From the cell containing the given text, extract its center point as [x, y] coordinate. 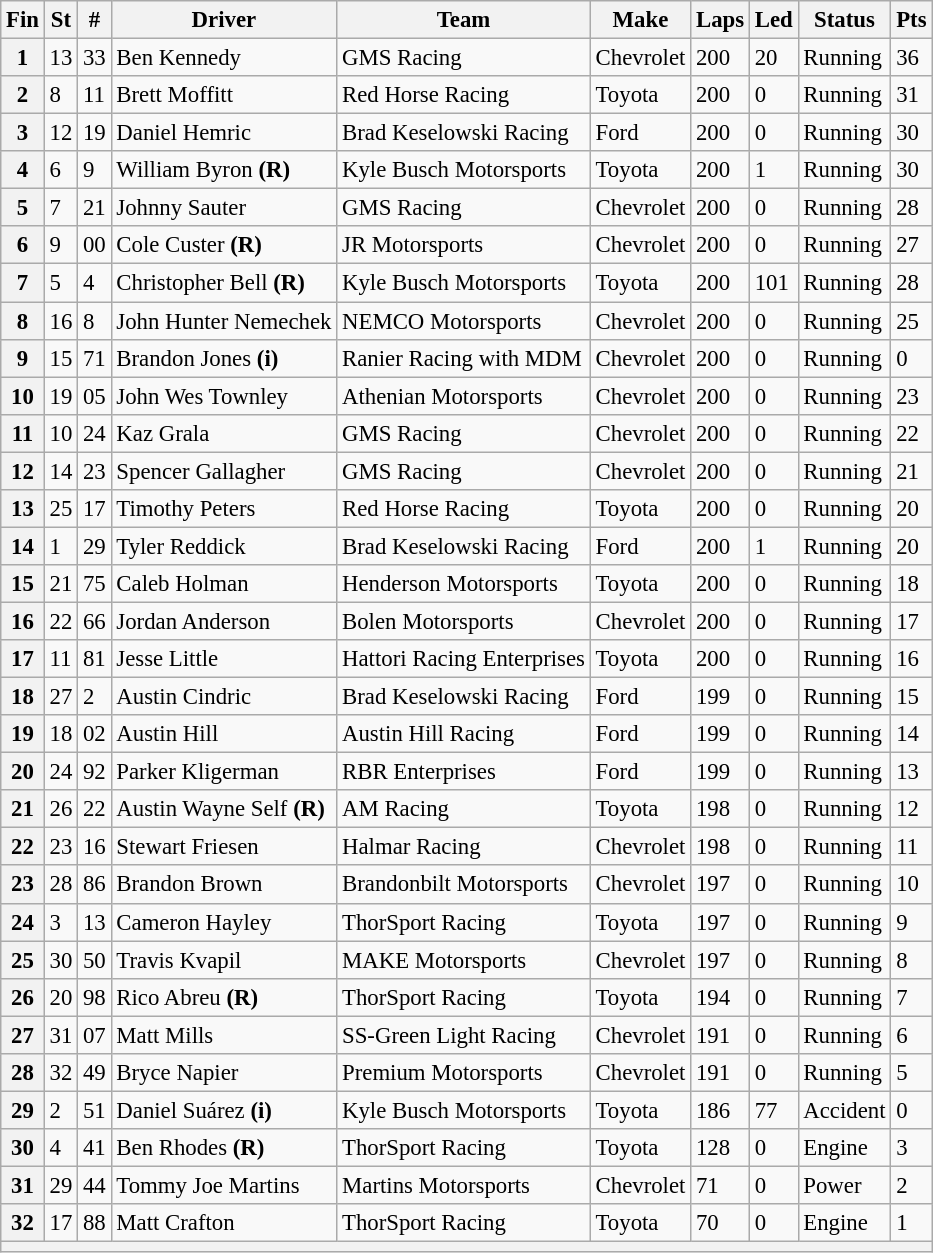
Hattori Racing Enterprises [464, 659]
194 [720, 997]
50 [94, 960]
Brandonbilt Motorsports [464, 885]
MAKE Motorsports [464, 960]
Kaz Grala [224, 433]
Led [774, 20]
Jordan Anderson [224, 621]
Athenian Motorsports [464, 396]
Matt Mills [224, 1035]
JR Motorsports [464, 245]
Austin Hill [224, 734]
77 [774, 1110]
Caleb Holman [224, 584]
Travis Kvapil [224, 960]
Austin Cindric [224, 697]
NEMCO Motorsports [464, 321]
98 [94, 997]
70 [720, 1223]
Johnny Sauter [224, 208]
Stewart Friesen [224, 847]
Pts [912, 20]
John Hunter Nemechek [224, 321]
Team [464, 20]
Austin Hill Racing [464, 734]
44 [94, 1185]
Daniel Hemric [224, 133]
00 [94, 245]
Cameron Hayley [224, 922]
Ben Kennedy [224, 58]
Matt Crafton [224, 1223]
75 [94, 584]
SS-Green Light Racing [464, 1035]
05 [94, 396]
Tyler Reddick [224, 546]
St [60, 20]
William Byron (R) [224, 170]
Rico Abreu (R) [224, 997]
Timothy Peters [224, 509]
Make [640, 20]
92 [94, 772]
101 [774, 283]
Premium Motorsports [464, 1073]
Tommy Joe Martins [224, 1185]
Christopher Bell (R) [224, 283]
02 [94, 734]
Brandon Brown [224, 885]
# [94, 20]
Parker Kligerman [224, 772]
Jesse Little [224, 659]
Power [844, 1185]
Bolen Motorsports [464, 621]
Austin Wayne Self (R) [224, 809]
07 [94, 1035]
AM Racing [464, 809]
Halmar Racing [464, 847]
Spencer Gallagher [224, 471]
John Wes Townley [224, 396]
41 [94, 1148]
Laps [720, 20]
Cole Custer (R) [224, 245]
128 [720, 1148]
Bryce Napier [224, 1073]
Martins Motorsports [464, 1185]
Brandon Jones (i) [224, 358]
Status [844, 20]
88 [94, 1223]
51 [94, 1110]
Henderson Motorsports [464, 584]
49 [94, 1073]
Fin [23, 20]
Daniel Suárez (i) [224, 1110]
Ranier Racing with MDM [464, 358]
Brett Moffitt [224, 95]
66 [94, 621]
RBR Enterprises [464, 772]
33 [94, 58]
Accident [844, 1110]
186 [720, 1110]
36 [912, 58]
81 [94, 659]
Ben Rhodes (R) [224, 1148]
Driver [224, 20]
86 [94, 885]
